Return the [X, Y] coordinate for the center point of the cell that contains the specified text.  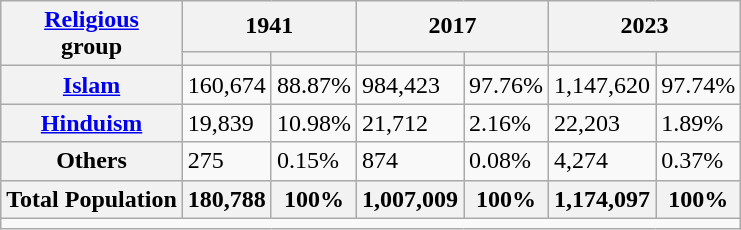
1,007,009 [410, 199]
180,788 [226, 199]
984,423 [410, 85]
Hinduism [92, 123]
874 [410, 161]
1941 [269, 26]
Islam [92, 85]
160,674 [226, 85]
2023 [645, 26]
97.74% [698, 85]
0.15% [314, 161]
Religiousgroup [92, 34]
Total Population [92, 199]
22,203 [602, 123]
1,147,620 [602, 85]
0.37% [698, 161]
2017 [452, 26]
10.98% [314, 123]
4,274 [602, 161]
1.89% [698, 123]
0.08% [506, 161]
97.76% [506, 85]
1,174,097 [602, 199]
2.16% [506, 123]
21,712 [410, 123]
Others [92, 161]
275 [226, 161]
88.87% [314, 85]
19,839 [226, 123]
